Locate the cell with the specified text and output its [X, Y] center coordinate. 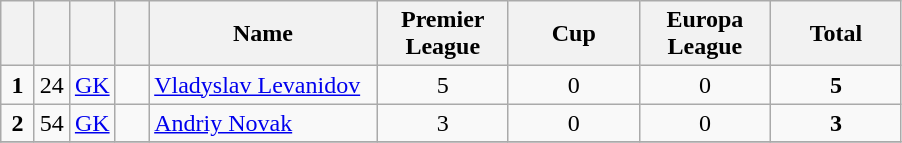
24 [52, 85]
54 [52, 123]
Name [264, 34]
Europa League [704, 34]
Premier League [442, 34]
Total [836, 34]
Vladyslav Levanidov [264, 85]
Andriy Novak [264, 123]
1 [18, 85]
2 [18, 123]
Cup [574, 34]
